Capture the cell that displays the provided text and extract its [x, y] central coordinate. 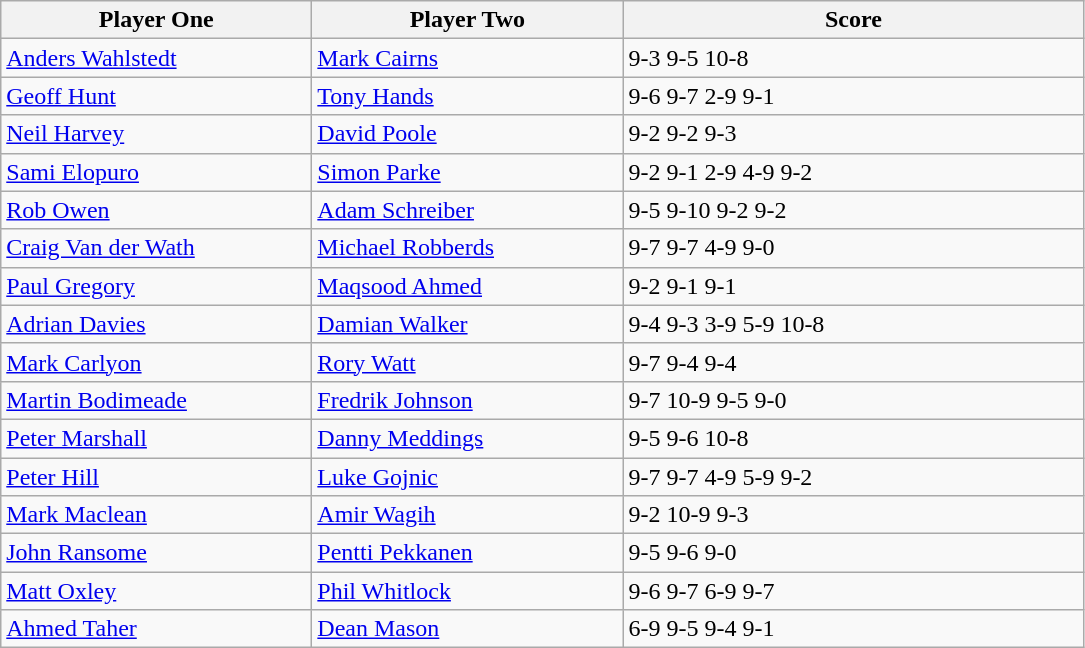
Ahmed Taher [156, 629]
Player One [156, 20]
Maqsood Ahmed [468, 286]
9-5 9-6 10-8 [854, 438]
Mark Maclean [156, 515]
Tony Hands [468, 96]
9-3 9-5 10-8 [854, 58]
Mark Cairns [468, 58]
9-5 9-10 9-2 9-2 [854, 210]
Neil Harvey [156, 134]
Adrian Davies [156, 324]
Matt Oxley [156, 591]
Score [854, 20]
Amir Wagih [468, 515]
9-2 10-9 9-3 [854, 515]
Pentti Pekkanen [468, 553]
Danny Meddings [468, 438]
9-5 9-6 9-0 [854, 553]
John Ransome [156, 553]
9-4 9-3 3-9 5-9 10-8 [854, 324]
9-6 9-7 2-9 9-1 [854, 96]
Mark Carlyon [156, 362]
Peter Hill [156, 477]
Rob Owen [156, 210]
Player Two [468, 20]
Luke Gojnic [468, 477]
Damian Walker [468, 324]
Anders Wahlstedt [156, 58]
Simon Parke [468, 172]
Dean Mason [468, 629]
Adam Schreiber [468, 210]
6-9 9-5 9-4 9-1 [854, 629]
Michael Robberds [468, 248]
Martin Bodimeade [156, 400]
9-2 9-2 9-3 [854, 134]
9-7 9-7 4-9 5-9 9-2 [854, 477]
Rory Watt [468, 362]
9-7 9-4 9-4 [854, 362]
Geoff Hunt [156, 96]
9-6 9-7 6-9 9-7 [854, 591]
Craig Van der Wath [156, 248]
Paul Gregory [156, 286]
Peter Marshall [156, 438]
David Poole [468, 134]
Fredrik Johnson [468, 400]
9-2 9-1 2-9 4-9 9-2 [854, 172]
9-7 10-9 9-5 9-0 [854, 400]
9-7 9-7 4-9 9-0 [854, 248]
9-2 9-1 9-1 [854, 286]
Sami Elopuro [156, 172]
Phil Whitlock [468, 591]
